Find where the given text appears and provide that cell's center as [X, Y] coordinate. 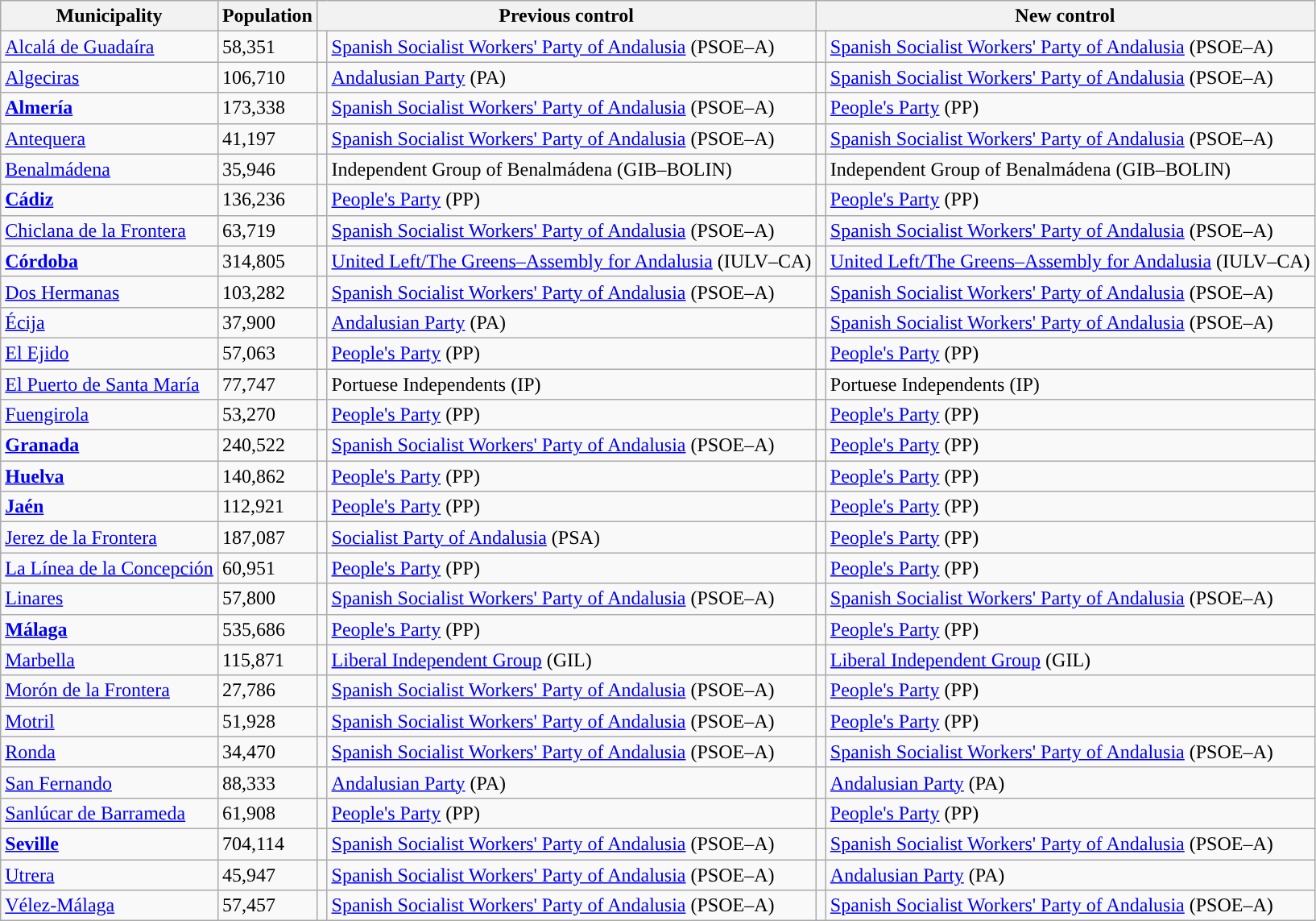
35,946 [267, 169]
La Línea de la Concepción [110, 568]
Previous control [565, 16]
187,087 [267, 537]
Écija [110, 322]
Antequera [110, 139]
57,457 [267, 906]
51,928 [267, 721]
San Fernando [110, 782]
27,786 [267, 691]
Huelva [110, 476]
57,063 [267, 353]
Granada [110, 446]
Linares [110, 599]
Málaga [110, 629]
Municipality [110, 16]
Jaén [110, 507]
Cádiz [110, 200]
112,921 [267, 507]
Benalmádena [110, 169]
314,805 [267, 261]
45,947 [267, 874]
Seville [110, 844]
140,862 [267, 476]
Sanlúcar de Barrameda [110, 813]
77,747 [267, 384]
Population [267, 16]
El Puerto de Santa María [110, 384]
115,871 [267, 660]
106,710 [267, 77]
Vélez-Málaga [110, 906]
173,338 [267, 108]
Dos Hermanas [110, 292]
Alcalá de Guadaíra [110, 47]
88,333 [267, 782]
136,236 [267, 200]
58,351 [267, 47]
Almería [110, 108]
Motril [110, 721]
Chiclana de la Frontera [110, 230]
Fuengirola [110, 415]
Marbella [110, 660]
Algeciras [110, 77]
57,800 [267, 599]
240,522 [267, 446]
61,908 [267, 813]
Córdoba [110, 261]
Ronda [110, 752]
Jerez de la Frontera [110, 537]
535,686 [267, 629]
704,114 [267, 844]
Socialist Party of Andalusia (PSA) [572, 537]
37,900 [267, 322]
103,282 [267, 292]
63,719 [267, 230]
Morón de la Frontera [110, 691]
41,197 [267, 139]
El Ejido [110, 353]
Utrera [110, 874]
New control [1065, 16]
53,270 [267, 415]
60,951 [267, 568]
34,470 [267, 752]
